Return [X, Y] of the center of cell containing provided text 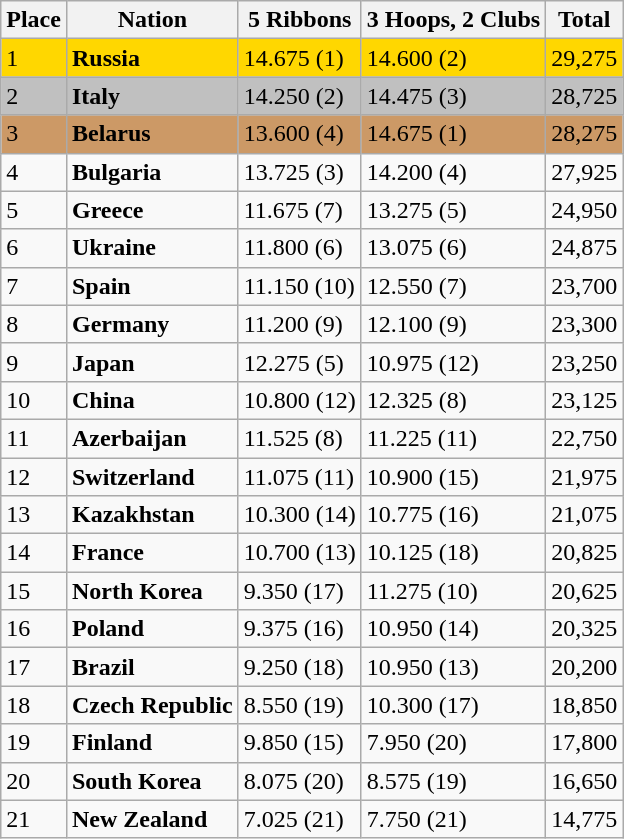
Greece [152, 210]
15 [34, 591]
11.225 (11) [453, 438]
16 [34, 629]
11.150 (10) [300, 286]
29,275 [584, 58]
10.800 (12) [300, 400]
13.725 (3) [300, 172]
20,625 [584, 591]
6 [34, 248]
Kazakhstan [152, 515]
10.700 (13) [300, 553]
4 [34, 172]
3 [34, 134]
22,750 [584, 438]
Spain [152, 286]
16,650 [584, 781]
11.075 (11) [300, 477]
23,300 [584, 324]
12.275 (5) [300, 362]
21,975 [584, 477]
7.950 (20) [453, 743]
9 [34, 362]
10.950 (13) [453, 667]
7 [34, 286]
5 Ribbons [300, 20]
23,125 [584, 400]
10.775 (16) [453, 515]
9.350 (17) [300, 591]
Place [34, 20]
Italy [152, 96]
8 [34, 324]
11.675 (7) [300, 210]
Russia [152, 58]
13 [34, 515]
20,200 [584, 667]
11.200 (9) [300, 324]
7.025 (21) [300, 819]
14.200 (4) [453, 172]
10.900 (15) [453, 477]
28,725 [584, 96]
Switzerland [152, 477]
11.275 (10) [453, 591]
10.125 (18) [453, 553]
8.550 (19) [300, 705]
21,075 [584, 515]
28,275 [584, 134]
11 [34, 438]
10.300 (17) [453, 705]
12.325 (8) [453, 400]
8.075 (20) [300, 781]
13.600 (4) [300, 134]
14 [34, 553]
Ukraine [152, 248]
Azerbaijan [152, 438]
14.600 (2) [453, 58]
10 [34, 400]
France [152, 553]
14.475 (3) [453, 96]
3 Hoops, 2 Clubs [453, 20]
Germany [152, 324]
2 [34, 96]
10.950 (14) [453, 629]
23,250 [584, 362]
9.250 (18) [300, 667]
Czech Republic [152, 705]
10.975 (12) [453, 362]
9.375 (16) [300, 629]
11.800 (6) [300, 248]
Total [584, 20]
20 [34, 781]
17 [34, 667]
18 [34, 705]
23,700 [584, 286]
1 [34, 58]
14.250 (2) [300, 96]
Nation [152, 20]
13.275 (5) [453, 210]
24,950 [584, 210]
Finland [152, 743]
18,850 [584, 705]
12.550 (7) [453, 286]
China [152, 400]
Bulgaria [152, 172]
9.850 (15) [300, 743]
20,325 [584, 629]
20,825 [584, 553]
12.100 (9) [453, 324]
10.300 (14) [300, 515]
Brazil [152, 667]
12 [34, 477]
Poland [152, 629]
7.750 (21) [453, 819]
21 [34, 819]
8.575 (19) [453, 781]
South Korea [152, 781]
19 [34, 743]
13.075 (6) [453, 248]
Japan [152, 362]
27,925 [584, 172]
5 [34, 210]
14,775 [584, 819]
24,875 [584, 248]
North Korea [152, 591]
Belarus [152, 134]
11.525 (8) [300, 438]
17,800 [584, 743]
New Zealand [152, 819]
